Find where the given text appears and provide that cell's center as [X, Y] coordinate. 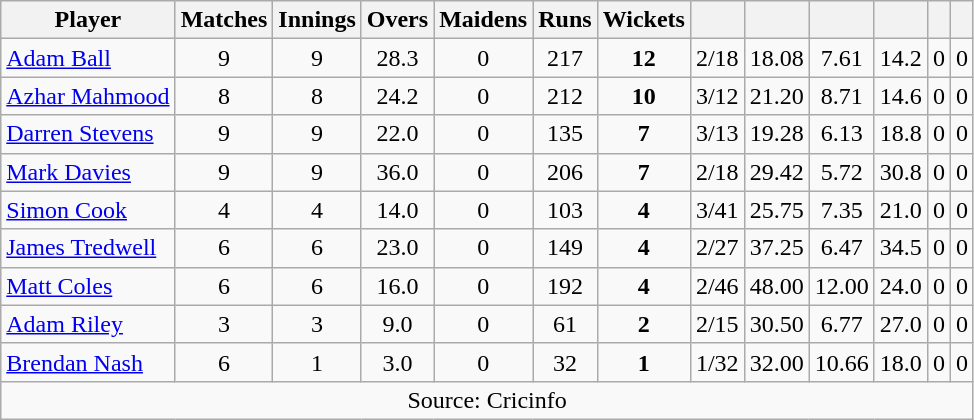
21.0 [900, 210]
Mark Davies [88, 172]
6.13 [842, 134]
206 [565, 172]
3/12 [717, 96]
Adam Ball [88, 58]
3/13 [717, 134]
2/27 [717, 248]
Overs [397, 20]
2 [644, 324]
61 [565, 324]
23.0 [397, 248]
8.71 [842, 96]
Wickets [644, 20]
10.66 [842, 362]
Darren Stevens [88, 134]
135 [565, 134]
7.61 [842, 58]
6.77 [842, 324]
19.28 [776, 134]
7.35 [842, 210]
21.20 [776, 96]
30.50 [776, 324]
18.0 [900, 362]
212 [565, 96]
Source: Cricinfo [488, 400]
Azhar Mahmood [88, 96]
12 [644, 58]
1/32 [717, 362]
149 [565, 248]
24.0 [900, 286]
14.0 [397, 210]
37.25 [776, 248]
Matt Coles [88, 286]
34.5 [900, 248]
2/46 [717, 286]
Adam Riley [88, 324]
27.0 [900, 324]
103 [565, 210]
Player [88, 20]
14.6 [900, 96]
32 [565, 362]
30.8 [900, 172]
3/41 [717, 210]
2/15 [717, 324]
22.0 [397, 134]
6.47 [842, 248]
24.2 [397, 96]
9.0 [397, 324]
217 [565, 58]
10 [644, 96]
48.00 [776, 286]
Brendan Nash [88, 362]
Runs [565, 20]
29.42 [776, 172]
16.0 [397, 286]
192 [565, 286]
32.00 [776, 362]
18.08 [776, 58]
Simon Cook [88, 210]
Innings [317, 20]
5.72 [842, 172]
36.0 [397, 172]
Matches [224, 20]
James Tredwell [88, 248]
18.8 [900, 134]
28.3 [397, 58]
Maidens [484, 20]
25.75 [776, 210]
3.0 [397, 362]
14.2 [900, 58]
12.00 [842, 286]
